Extract the (X, Y) coordinate from the center of the cell holding the provided text.  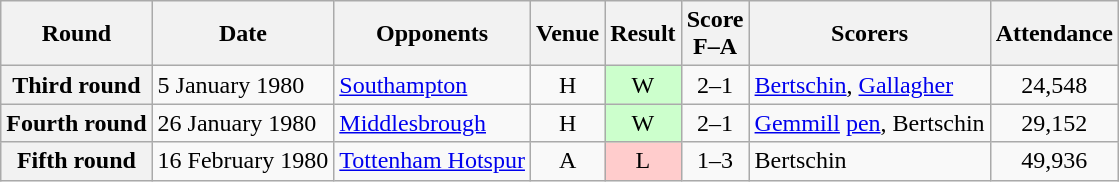
A (567, 161)
Date (243, 34)
Bertschin, Gallagher (870, 85)
Third round (76, 85)
5 January 1980 (243, 85)
Middlesbrough (432, 123)
49,936 (1054, 161)
24,548 (1054, 85)
16 February 1980 (243, 161)
26 January 1980 (243, 123)
Fourth round (76, 123)
L (643, 161)
29,152 (1054, 123)
Gemmill pen, Bertschin (870, 123)
Round (76, 34)
Southampton (432, 85)
Tottenham Hotspur (432, 161)
ScoreF–A (715, 34)
Venue (567, 34)
Scorers (870, 34)
Result (643, 34)
Opponents (432, 34)
1–3 (715, 161)
Bertschin (870, 161)
Attendance (1054, 34)
Fifth round (76, 161)
